Return the (x, y) coordinate for the center point of the cell that contains the specified text.  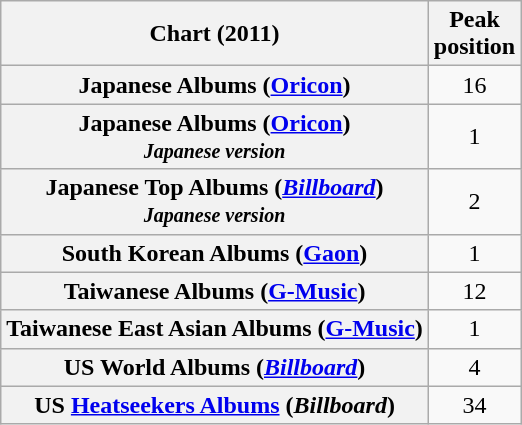
34 (474, 405)
Japanese Albums (Oricon)Japanese version (215, 136)
Peakposition (474, 34)
US Heatseekers Albums (Billboard) (215, 405)
16 (474, 85)
US World Albums (Billboard) (215, 367)
4 (474, 367)
Chart (2011) (215, 34)
12 (474, 291)
Taiwanese East Asian Albums (G-Music) (215, 329)
Taiwanese Albums (G-Music) (215, 291)
Japanese Albums (Oricon) (215, 85)
South Korean Albums (Gaon) (215, 253)
Japanese Top Albums (Billboard)Japanese version (215, 202)
2 (474, 202)
